Pinpoint the cell where the given text exists, returning its (X, Y) midpoint coordinate. 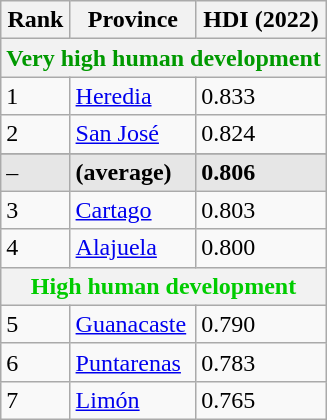
0.806 (262, 172)
3 (36, 210)
Province (133, 20)
Very high human development (164, 58)
0.800 (262, 248)
Limón (133, 400)
0.765 (262, 400)
0.803 (262, 210)
0.790 (262, 324)
San José (133, 134)
Heredia (133, 96)
– (36, 172)
(average) (133, 172)
0.783 (262, 362)
2 (36, 134)
Cartago (133, 210)
7 (36, 400)
High human development (164, 286)
6 (36, 362)
0.824 (262, 134)
5 (36, 324)
Rank (36, 20)
4 (36, 248)
1 (36, 96)
Alajuela (133, 248)
Guanacaste (133, 324)
Puntarenas (133, 362)
0.833 (262, 96)
HDI (2022) (262, 20)
